Return [x, y] of the center of cell containing provided text 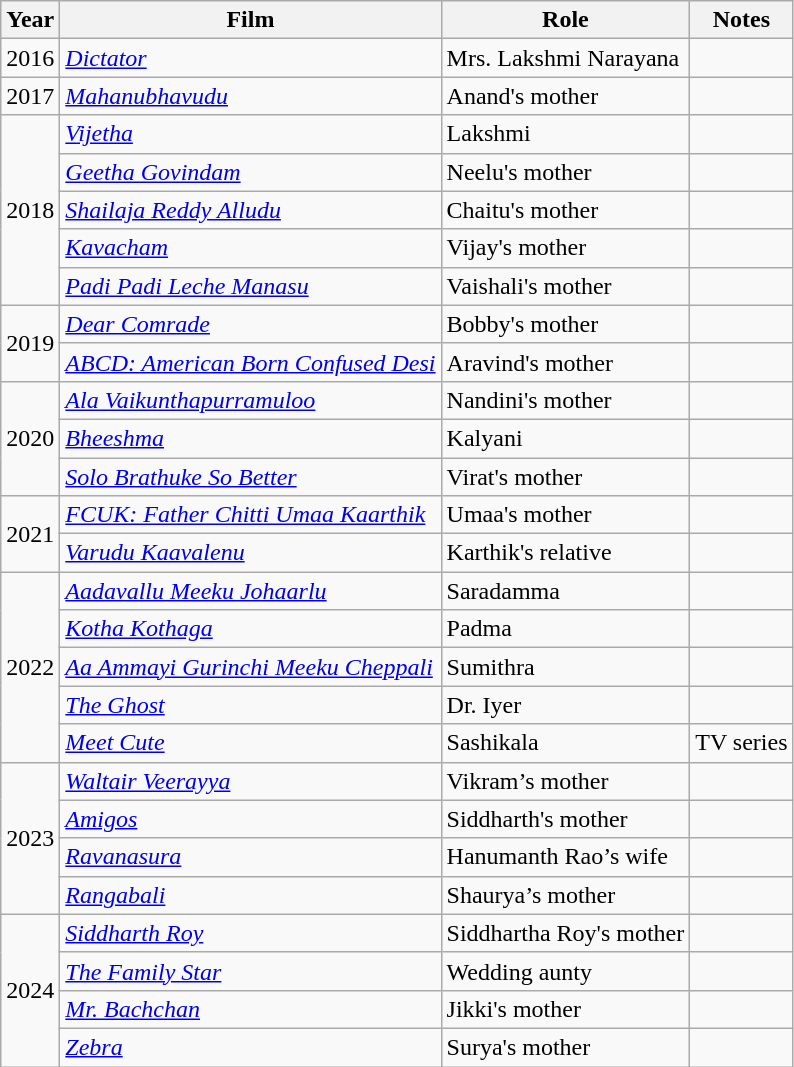
The Family Star [250, 971]
Mrs. Lakshmi Narayana [566, 58]
Nandini's mother [566, 400]
Padi Padi Leche Manasu [250, 286]
The Ghost [250, 705]
Vijetha [250, 134]
Surya's mother [566, 1047]
Dear Comrade [250, 324]
Jikki's mother [566, 1009]
Notes [742, 20]
2020 [30, 438]
Aa Ammayi Gurinchi Meeku Cheppali [250, 667]
TV series [742, 743]
2021 [30, 534]
Vijay's mother [566, 248]
Wedding aunty [566, 971]
Mr. Bachchan [250, 1009]
Mahanubhavudu [250, 96]
Bheeshma [250, 438]
Ala Vaikunthapurramuloo [250, 400]
Dictator [250, 58]
Anand's mother [566, 96]
Aravind's mother [566, 362]
2017 [30, 96]
Umaa's mother [566, 515]
Ravanasura [250, 857]
Shaurya’s mother [566, 895]
Waltair Veerayya [250, 781]
Bobby's mother [566, 324]
ABCD: American Born Confused Desi [250, 362]
2022 [30, 667]
Aadavallu Meeku Johaarlu [250, 591]
Kalyani [566, 438]
Chaitu's mother [566, 210]
Lakshmi [566, 134]
Meet Cute [250, 743]
Neelu's mother [566, 172]
Shailaja Reddy Alludu [250, 210]
Film [250, 20]
Solo Brathuke So Better [250, 477]
Amigos [250, 819]
Virat's mother [566, 477]
Siddharth Roy [250, 933]
Siddharth's mother [566, 819]
Geetha Govindam [250, 172]
Sumithra [566, 667]
Zebra [250, 1047]
Siddhartha Roy's mother [566, 933]
Kavacham [250, 248]
Varudu Kaavalenu [250, 553]
Kotha Kothaga [250, 629]
Rangabali [250, 895]
Hanumanth Rao’s wife [566, 857]
2016 [30, 58]
Padma [566, 629]
Vaishali's mother [566, 286]
Year [30, 20]
Saradamma [566, 591]
Karthik's relative [566, 553]
Vikram’s mother [566, 781]
2024 [30, 990]
2019 [30, 343]
Role [566, 20]
FCUK: Father Chitti Umaa Kaarthik [250, 515]
Dr. Iyer [566, 705]
2023 [30, 838]
2018 [30, 210]
Sashikala [566, 743]
